Capture the cell that displays the provided text and extract its (X, Y) central coordinate. 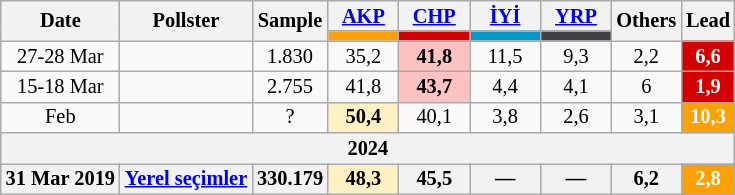
2,2 (646, 56)
48,3 (364, 178)
Others (646, 20)
9,3 (576, 56)
Date (60, 20)
43,7 (434, 86)
330.179 (290, 178)
6 (646, 86)
10,3 (708, 118)
Pollster (186, 20)
11,5 (506, 56)
1.830 (290, 56)
Lead (708, 20)
31 Mar 2019 (60, 178)
35,2 (364, 56)
3,1 (646, 118)
? (290, 118)
4,4 (506, 86)
2024 (368, 148)
Feb (60, 118)
1,9 (708, 86)
6,6 (708, 56)
4,1 (576, 86)
İYİ (506, 16)
50,4 (364, 118)
40,1 (434, 118)
Yerel seçimler (186, 178)
2,8 (708, 178)
3,8 (506, 118)
27-28 Mar (60, 56)
6,2 (646, 178)
YRP (576, 16)
Sample (290, 20)
15-18 Mar (60, 86)
CHP (434, 16)
45,5 (434, 178)
2.755 (290, 86)
2,6 (576, 118)
AKP (364, 16)
